Detect which cell encompasses the target text, then output its [X, Y] center coordinate. 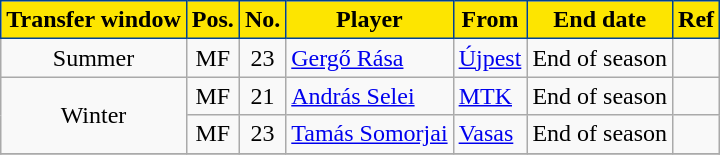
21 [262, 96]
Winter [94, 115]
Summer [94, 58]
Újpest [490, 58]
MTK [490, 96]
András Selei [370, 96]
Tamás Somorjai [370, 134]
No. [262, 20]
From [490, 20]
Vasas [490, 134]
Player [370, 20]
Pos. [212, 20]
End date [600, 20]
Transfer window [94, 20]
Ref [696, 20]
Gergő Rása [370, 58]
